Scan for the cell matching the given text and deliver its [X, Y] coordinate at center. 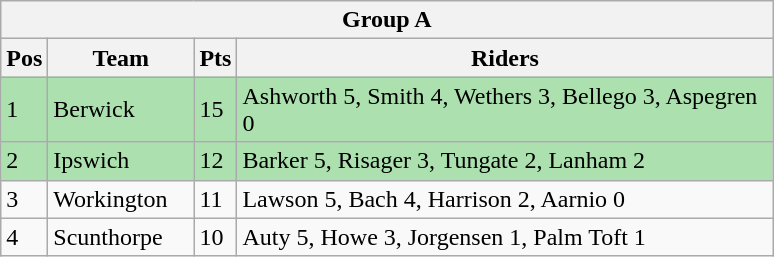
Ipswich [121, 161]
Pts [216, 58]
3 [24, 199]
Berwick [121, 110]
1 [24, 110]
Pos [24, 58]
11 [216, 199]
Riders [505, 58]
Workington [121, 199]
Barker 5, Risager 3, Tungate 2, Lanham 2 [505, 161]
Ashworth 5, Smith 4, Wethers 3, Bellego 3, Aspegren 0 [505, 110]
Scunthorpe [121, 237]
15 [216, 110]
12 [216, 161]
4 [24, 237]
10 [216, 237]
Group A [387, 20]
Team [121, 58]
2 [24, 161]
Lawson 5, Bach 4, Harrison 2, Aarnio 0 [505, 199]
Auty 5, Howe 3, Jorgensen 1, Palm Toft 1 [505, 237]
